From the cell containing the given text, extract its center point as [X, Y] coordinate. 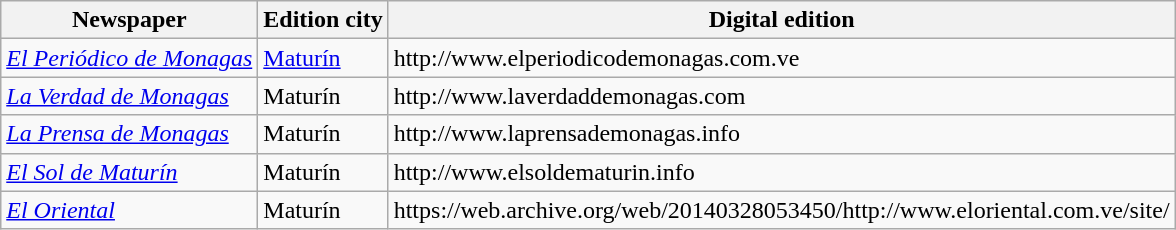
El Oriental [130, 210]
http://www.elperiodicodemonagas.com.ve [782, 58]
Newspaper [130, 20]
http://www.elsoldematurin.info [782, 172]
http://www.laprensademonagas.info [782, 134]
El Periódico de Monagas [130, 58]
http://www.laverdaddemonagas.com [782, 96]
https://web.archive.org/web/20140328053450/http://www.eloriental.com.ve/site/ [782, 210]
El Sol de Maturín [130, 172]
La Verdad de Monagas [130, 96]
Edition city [323, 20]
Digital edition [782, 20]
La Prensa de Monagas [130, 134]
